Detect which cell encompasses the target text, then output its [X, Y] center coordinate. 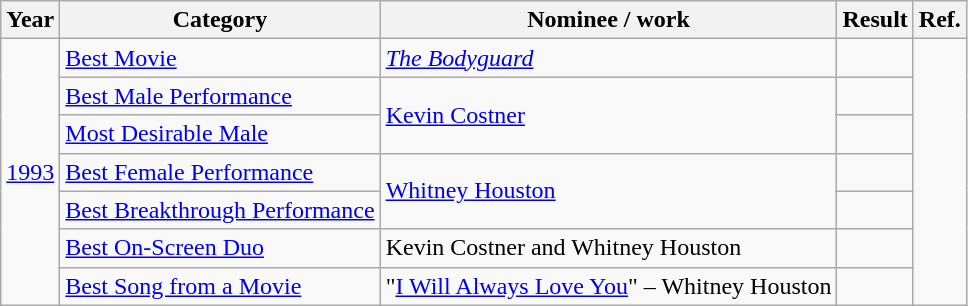
Category [220, 20]
Whitney Houston [608, 191]
Best Breakthrough Performance [220, 210]
Best On-Screen Duo [220, 248]
Ref. [940, 20]
Nominee / work [608, 20]
1993 [30, 172]
Best Male Performance [220, 96]
Best Song from a Movie [220, 286]
Kevin Costner [608, 115]
Best Movie [220, 58]
Result [875, 20]
The Bodyguard [608, 58]
Kevin Costner and Whitney Houston [608, 248]
Year [30, 20]
"I Will Always Love You" – Whitney Houston [608, 286]
Best Female Performance [220, 172]
Most Desirable Male [220, 134]
